Capture the cell that displays the provided text and extract its [X, Y] central coordinate. 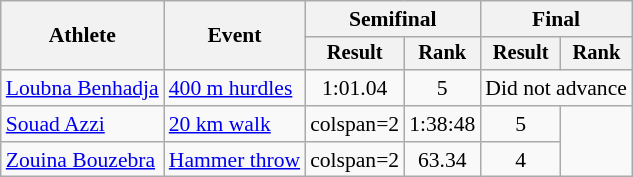
20 km walk [234, 124]
Did not advance [556, 88]
400 m hurdles [234, 88]
Souad Azzi [82, 124]
Loubna Benhadja [82, 88]
Final [556, 19]
1:01.04 [354, 88]
Semifinal [392, 19]
Athlete [82, 36]
1:38:48 [442, 124]
colspan=2 [354, 124]
Event [234, 36]
